Detect which cell encompasses the target text, then output its [X, Y] center coordinate. 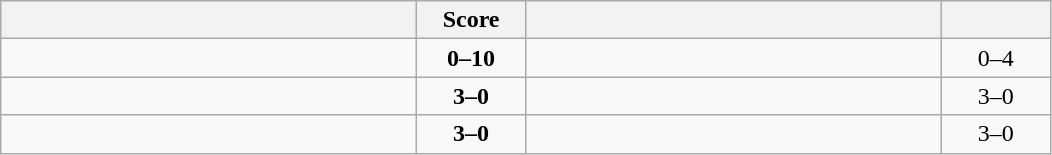
0–4 [996, 58]
Score [472, 20]
0–10 [472, 58]
